Find where the given text appears and provide that cell's center as [x, y] coordinate. 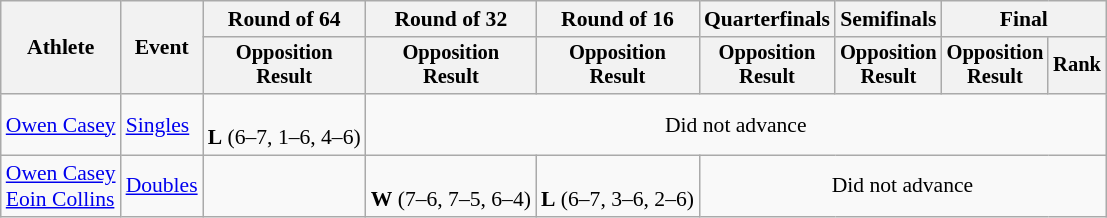
Quarterfinals [767, 19]
L (6–7, 1–6, 4–6) [284, 124]
Round of 16 [618, 19]
W (7–6, 7–5, 6–4) [451, 186]
Singles [162, 124]
Athlete [61, 48]
Rank [1077, 66]
L (6–7, 3–6, 2–6) [618, 186]
Owen CaseyEoin Collins [61, 186]
Event [162, 48]
Semifinals [888, 19]
Round of 32 [451, 19]
Final [1024, 19]
Owen Casey [61, 124]
Doubles [162, 186]
Round of 64 [284, 19]
